Output the (x, y) coordinate of the center of the cell containing the given text.  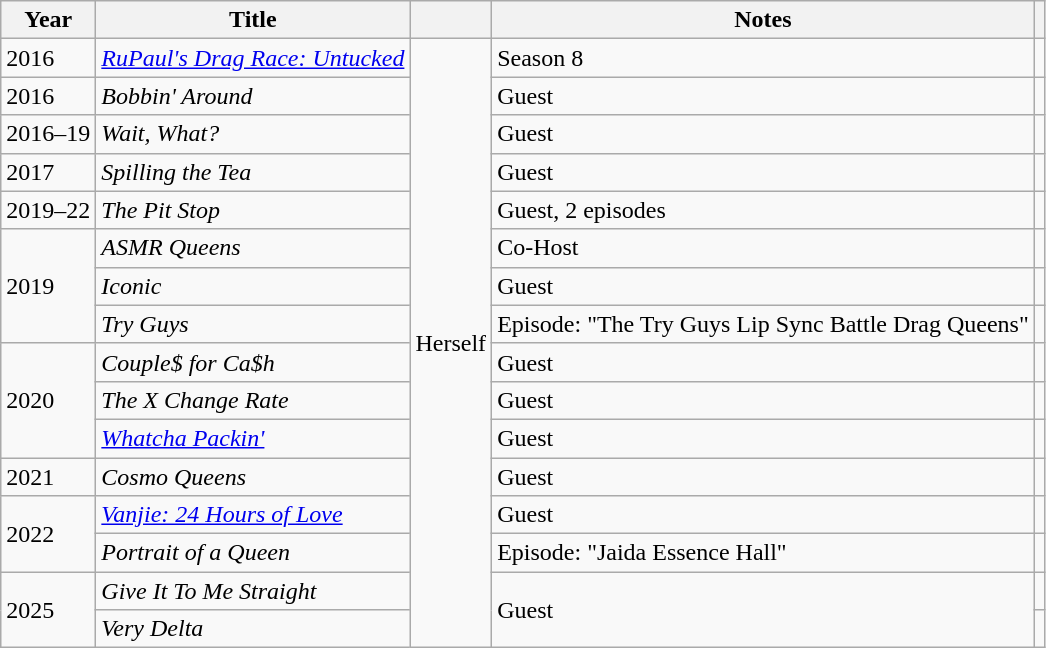
Herself (451, 344)
RuPaul's Drag Race: Untucked (253, 58)
2020 (48, 400)
2016–19 (48, 134)
2019–22 (48, 210)
The X Change Rate (253, 400)
Spilling the Tea (253, 172)
Whatcha Packin' (253, 438)
Try Guys (253, 324)
The Pit Stop (253, 210)
Vanjie: 24 Hours of Love (253, 515)
Portrait of a Queen (253, 553)
Year (48, 20)
Give It To Me Straight (253, 591)
Very Delta (253, 629)
Couple$ for Ca$h (253, 362)
2021 (48, 477)
2022 (48, 534)
2025 (48, 610)
2019 (48, 286)
Guest, 2 episodes (764, 210)
Season 8 (764, 58)
ASMR Queens (253, 248)
Episode: "The Try Guys Lip Sync Battle Drag Queens" (764, 324)
Title (253, 20)
Episode: "Jaida Essence Hall" (764, 553)
Cosmo Queens (253, 477)
Bobbin' Around (253, 96)
2017 (48, 172)
Wait, What? (253, 134)
Co-Host (764, 248)
Iconic (253, 286)
Notes (764, 20)
